Extract the [X, Y] coordinate from the center of the cell holding the provided text.  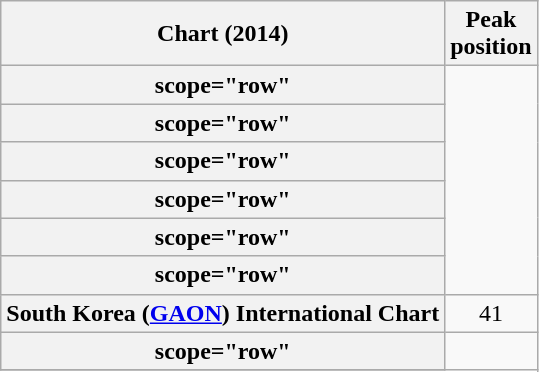
South Korea (GAON) International Chart [223, 313]
Chart (2014) [223, 34]
41 [491, 313]
Peakposition [491, 34]
